Scan for the cell matching the given text and deliver its [x, y] coordinate at center. 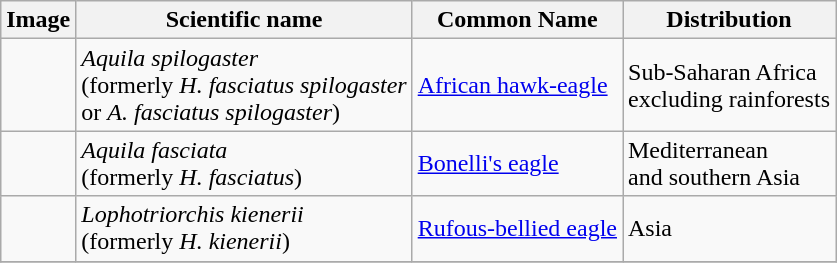
Distribution [728, 20]
Scientific name [244, 20]
Image [38, 20]
Asia [728, 228]
Bonelli's eagle [517, 164]
African hawk-eagle [517, 85]
Aquila fasciata(formerly H. fasciatus) [244, 164]
Common Name [517, 20]
Mediterranean and southern Asia [728, 164]
Aquila spilogaster(formerly H. fasciatus spilogasteror A. fasciatus spilogaster) [244, 85]
Lophotriorchis kienerii(formerly H. kienerii) [244, 228]
Sub-Saharan Africaexcluding rainforests [728, 85]
Rufous-bellied eagle [517, 228]
